For the text-containing cell, return its midpoint in [x, y] coordinate format. 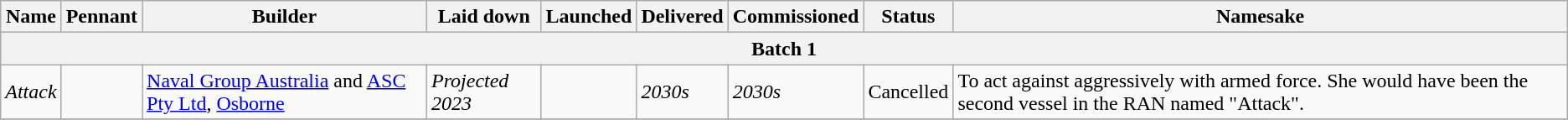
Laid down [484, 17]
Batch 1 [784, 49]
Cancelled [908, 92]
Name [31, 17]
Launched [589, 17]
Pennant [101, 17]
Builder [285, 17]
Naval Group Australia and ASC Pty Ltd, Osborne [285, 92]
Attack [31, 92]
Delivered [682, 17]
Projected 2023 [484, 92]
Status [908, 17]
Commissioned [796, 17]
To act against aggressively with armed force. She would have been the second vessel in the RAN named "Attack". [1260, 92]
Namesake [1260, 17]
